Output the (x, y) coordinate of the center of the cell containing the given text.  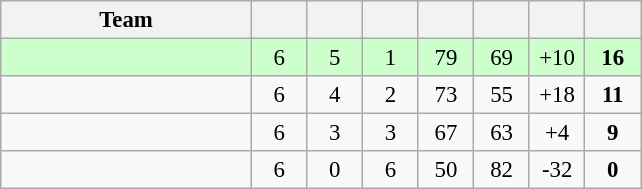
Team (126, 20)
50 (446, 170)
55 (502, 95)
73 (446, 95)
63 (502, 133)
1 (391, 58)
+18 (557, 95)
69 (502, 58)
82 (502, 170)
79 (446, 58)
9 (613, 133)
2 (391, 95)
+10 (557, 58)
16 (613, 58)
-32 (557, 170)
4 (335, 95)
67 (446, 133)
+4 (557, 133)
11 (613, 95)
5 (335, 58)
